Return [X, Y] of the center of cell containing provided text 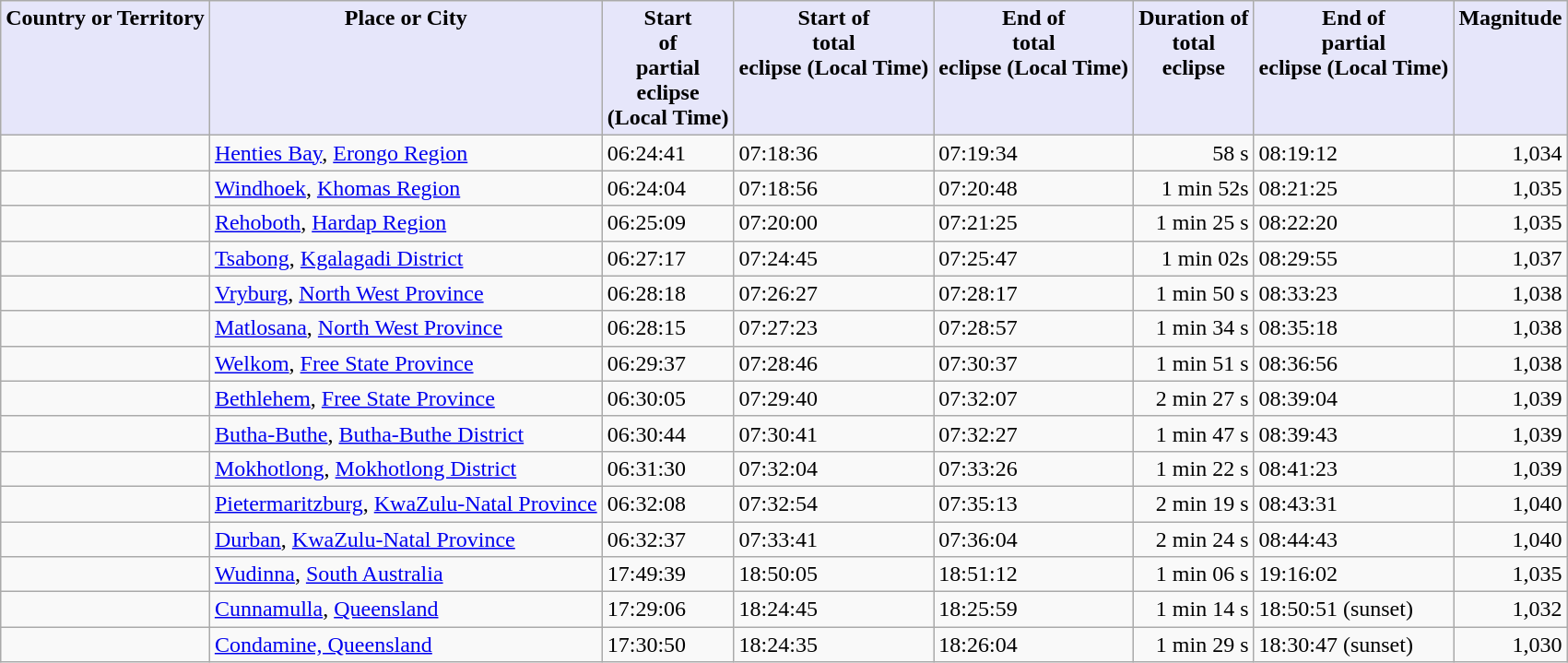
07:35:13 [1034, 503]
07:30:37 [1034, 363]
1 min 22 s [1194, 468]
2 min 27 s [1194, 398]
07:33:26 [1034, 468]
07:18:56 [833, 188]
18:24:35 [833, 645]
1,034 [1510, 153]
Country or Territory [105, 68]
07:20:00 [833, 223]
End ofpartialeclipse (Local Time) [1353, 68]
Condamine, Queensland [406, 645]
06:31:30 [667, 468]
07:30:41 [833, 433]
Butha-Buthe, Butha-Buthe District [406, 433]
1 min 06 s [1194, 574]
Mokhotlong, Mokhotlong District [406, 468]
19:16:02 [1353, 574]
08:33:23 [1353, 293]
1,030 [1510, 645]
06:29:37 [667, 363]
18:51:12 [1034, 574]
Wudinna, South Australia [406, 574]
1 min 47 s [1194, 433]
07:19:34 [1034, 153]
06:28:18 [667, 293]
06:30:44 [667, 433]
06:32:37 [667, 539]
Vryburg, North West Province [406, 293]
17:49:39 [667, 574]
1 min 02s [1194, 258]
1,037 [1510, 258]
1,032 [1510, 610]
08:39:43 [1353, 433]
18:50:51 (sunset) [1353, 610]
08:43:31 [1353, 503]
08:36:56 [1353, 363]
Tsabong, Kgalagadi District [406, 258]
07:36:04 [1034, 539]
18:24:45 [833, 610]
Durban, KwaZulu-Natal Province [406, 539]
08:29:55 [1353, 258]
Startofpartialeclipse(Local Time) [667, 68]
07:24:45 [833, 258]
06:27:17 [667, 258]
06:25:09 [667, 223]
Place or City [406, 68]
06:24:04 [667, 188]
18:25:59 [1034, 610]
18:26:04 [1034, 645]
Magnitude [1510, 68]
07:32:27 [1034, 433]
07:21:25 [1034, 223]
Start oftotaleclipse (Local Time) [833, 68]
1 min 34 s [1194, 328]
1 min 52s [1194, 188]
Bethlehem, Free State Province [406, 398]
Cunnamulla, Queensland [406, 610]
07:25:47 [1034, 258]
08:22:20 [1353, 223]
1 min 51 s [1194, 363]
Duration oftotaleclipse [1194, 68]
06:28:15 [667, 328]
07:28:17 [1034, 293]
07:28:46 [833, 363]
07:29:40 [833, 398]
06:32:08 [667, 503]
58 s [1194, 153]
17:29:06 [667, 610]
08:41:23 [1353, 468]
06:30:05 [667, 398]
07:32:04 [833, 468]
Matlosana, North West Province [406, 328]
18:50:05 [833, 574]
1 min 25 s [1194, 223]
1 min 50 s [1194, 293]
08:19:12 [1353, 153]
2 min 19 s [1194, 503]
07:26:27 [833, 293]
08:44:43 [1353, 539]
07:28:57 [1034, 328]
08:39:04 [1353, 398]
07:32:54 [833, 503]
07:32:07 [1034, 398]
2 min 24 s [1194, 539]
Rehoboth, Hardap Region [406, 223]
End oftotaleclipse (Local Time) [1034, 68]
17:30:50 [667, 645]
Pietermaritzburg, KwaZulu-Natal Province [406, 503]
1 min 29 s [1194, 645]
07:20:48 [1034, 188]
18:30:47 (sunset) [1353, 645]
Henties Bay, Erongo Region [406, 153]
Welkom, Free State Province [406, 363]
08:35:18 [1353, 328]
08:21:25 [1353, 188]
07:33:41 [833, 539]
Windhoek, Khomas Region [406, 188]
07:27:23 [833, 328]
1 min 14 s [1194, 610]
06:24:41 [667, 153]
07:18:36 [833, 153]
